For the text-containing cell, return its midpoint in (x, y) coordinate format. 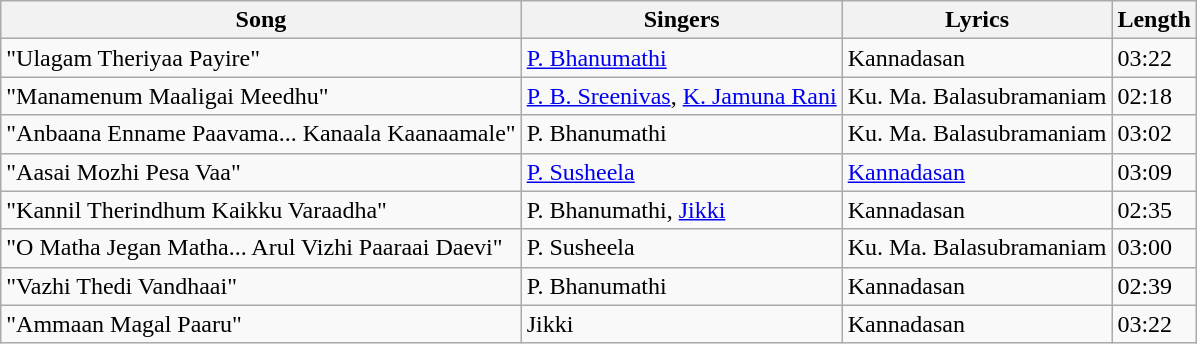
03:02 (1154, 134)
02:39 (1154, 286)
"O Matha Jegan Matha... Arul Vizhi Paaraai Daevi" (261, 248)
02:35 (1154, 210)
03:09 (1154, 172)
Singers (682, 20)
03:00 (1154, 248)
"Ammaan Magal Paaru" (261, 324)
P. Bhanumathi, Jikki (682, 210)
"Kannil Therindhum Kaikku Varaadha" (261, 210)
P. B. Sreenivas, K. Jamuna Rani (682, 96)
Song (261, 20)
02:18 (1154, 96)
"Vazhi Thedi Vandhaai" (261, 286)
"Aasai Mozhi Pesa Vaa" (261, 172)
"Anbaana Enname Paavama... Kanaala Kaanaamale" (261, 134)
"Ulagam Theriyaa Payire" (261, 58)
Jikki (682, 324)
Length (1154, 20)
"Manamenum Maaligai Meedhu" (261, 96)
Lyrics (977, 20)
